For the text-containing cell, return its midpoint in (x, y) coordinate format. 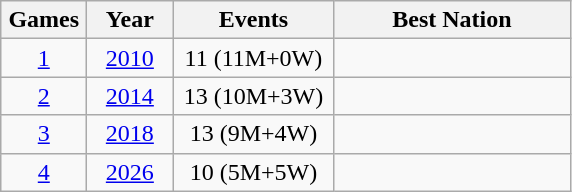
13 (10M+3W) (254, 96)
2018 (130, 134)
2026 (130, 172)
Games (44, 20)
2010 (130, 58)
1 (44, 58)
4 (44, 172)
3 (44, 134)
2014 (130, 96)
2 (44, 96)
13 (9M+4W) (254, 134)
Best Nation (452, 20)
Events (254, 20)
Year (130, 20)
10 (5M+5W) (254, 172)
11 (11M+0W) (254, 58)
